Return [x, y] of the center of cell containing provided text 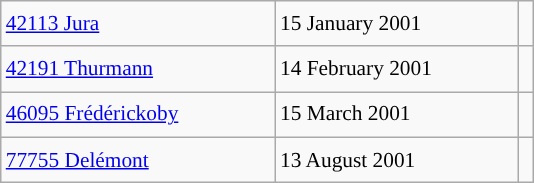
15 January 2001 [396, 24]
42113 Jura [138, 24]
14 February 2001 [396, 68]
42191 Thurmann [138, 68]
13 August 2001 [396, 160]
46095 Frédérickoby [138, 114]
77755 Delémont [138, 160]
15 March 2001 [396, 114]
